Search for the cell housing the specified text and yield its [x, y] center coordinate. 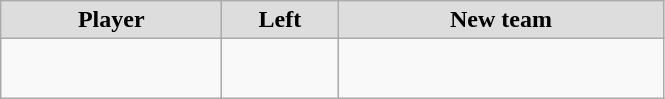
Left [280, 20]
New team [501, 20]
Player [112, 20]
